Determine the (X, Y) coordinate at the center of the cell enclosing the given text.  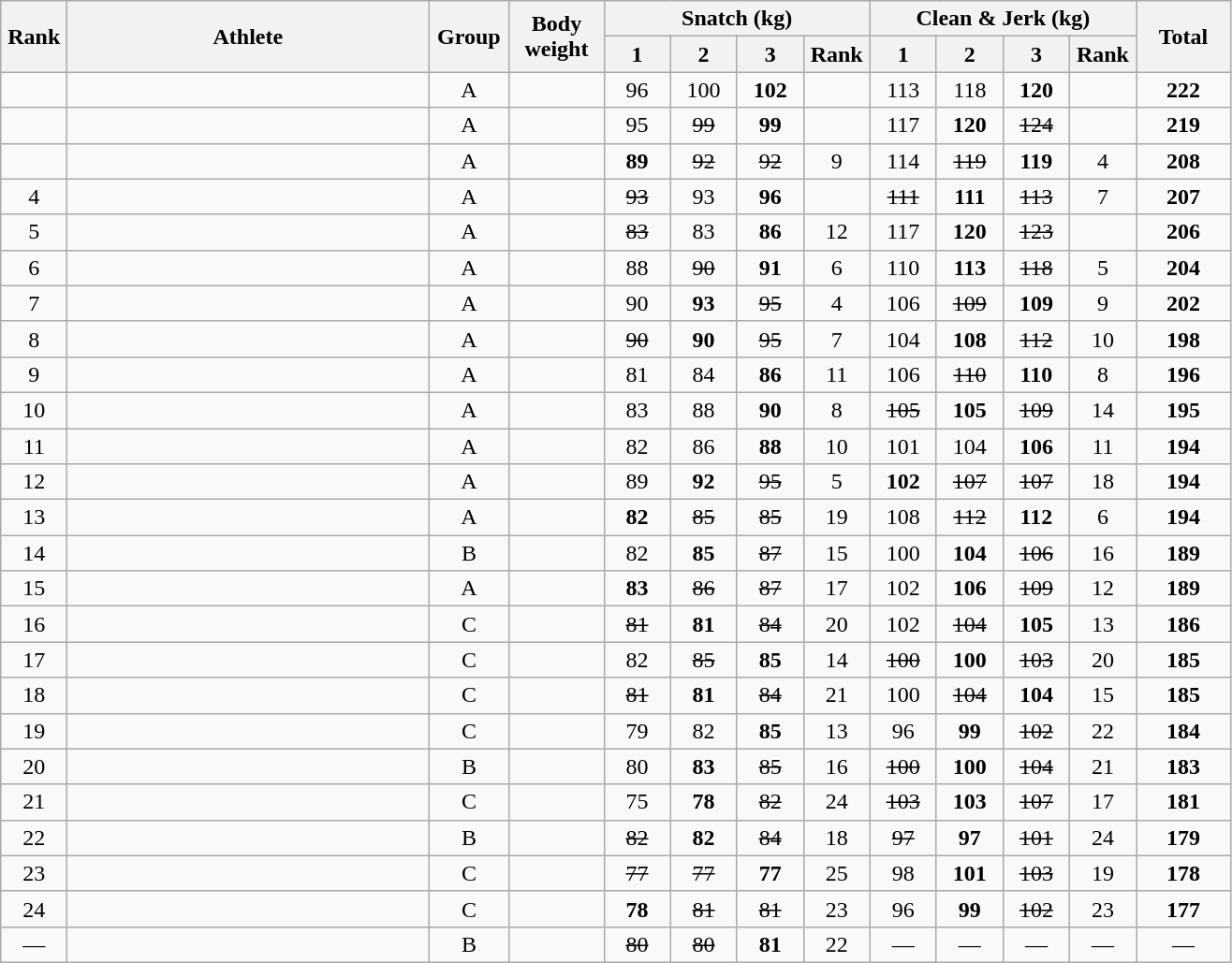
207 (1183, 197)
177 (1183, 909)
75 (637, 802)
Snatch (kg) (737, 19)
179 (1183, 838)
Group (469, 36)
184 (1183, 731)
204 (1183, 268)
Athlete (248, 36)
Total (1183, 36)
206 (1183, 232)
196 (1183, 374)
208 (1183, 161)
114 (902, 161)
222 (1183, 90)
123 (1035, 232)
79 (637, 731)
91 (770, 268)
183 (1183, 766)
181 (1183, 802)
98 (902, 873)
124 (1035, 125)
186 (1183, 624)
25 (837, 873)
202 (1183, 303)
198 (1183, 339)
Body weight (556, 36)
219 (1183, 125)
195 (1183, 410)
178 (1183, 873)
Clean & Jerk (kg) (1003, 19)
